For the text-containing cell, return its midpoint in [x, y] coordinate format. 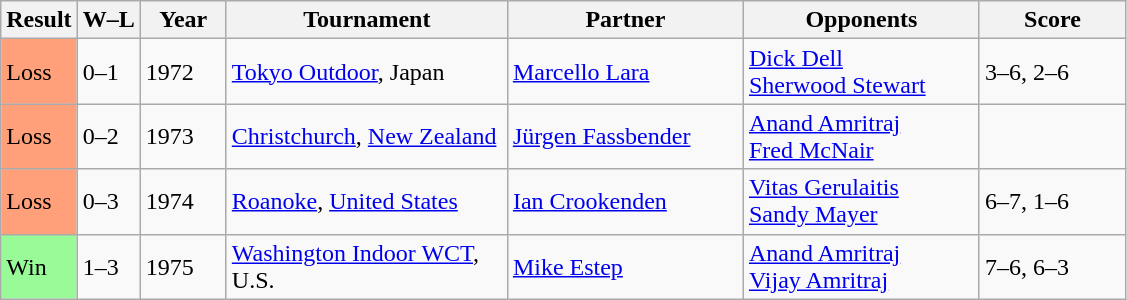
Anand Amritraj Fred McNair [861, 136]
6–7, 1–6 [1052, 202]
3–6, 2–6 [1052, 72]
Ian Crookenden [625, 202]
Anand Amritraj Vijay Amritraj [861, 266]
1972 [183, 72]
Vitas Gerulaitis Sandy Mayer [861, 202]
0–2 [108, 136]
Tournament [366, 20]
Dick Dell Sherwood Stewart [861, 72]
Christchurch, New Zealand [366, 136]
Year [183, 20]
1–3 [108, 266]
Mike Estep [625, 266]
Win [39, 266]
1973 [183, 136]
Jürgen Fassbender [625, 136]
7–6, 6–3 [1052, 266]
0–3 [108, 202]
Opponents [861, 20]
0–1 [108, 72]
1975 [183, 266]
Result [39, 20]
Partner [625, 20]
Marcello Lara [625, 72]
Score [1052, 20]
Washington Indoor WCT, U.S. [366, 266]
W–L [108, 20]
Roanoke, United States [366, 202]
1974 [183, 202]
Tokyo Outdoor, Japan [366, 72]
